Return the (x, y) coordinate for the center point of the cell that contains the specified text.  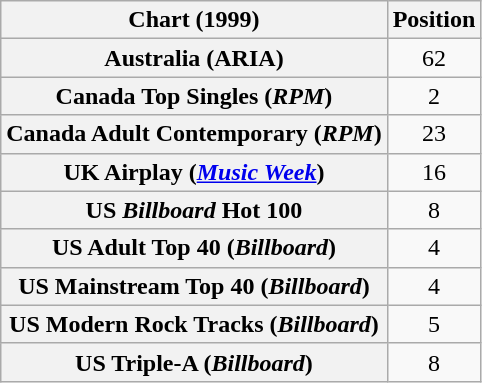
16 (434, 172)
2 (434, 96)
Chart (1999) (194, 20)
Australia (ARIA) (194, 58)
Position (434, 20)
62 (434, 58)
Canada Top Singles (RPM) (194, 96)
US Adult Top 40 (Billboard) (194, 248)
US Triple-A (Billboard) (194, 362)
UK Airplay (Music Week) (194, 172)
US Billboard Hot 100 (194, 210)
5 (434, 324)
23 (434, 134)
Canada Adult Contemporary (RPM) (194, 134)
US Modern Rock Tracks (Billboard) (194, 324)
US Mainstream Top 40 (Billboard) (194, 286)
